Determine the (x, y) coordinate at the center of the cell enclosing the given text.  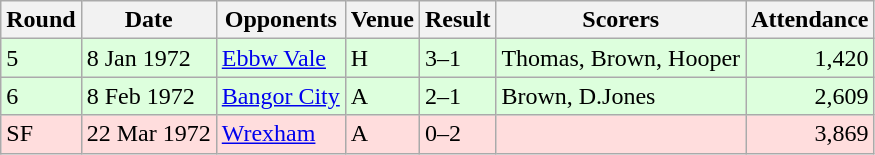
8 Jan 1972 (148, 58)
2–1 (458, 96)
3,869 (810, 134)
Bangor City (280, 96)
8 Feb 1972 (148, 96)
Result (458, 20)
Round (41, 20)
Ebbw Vale (280, 58)
5 (41, 58)
Wrexham (280, 134)
SF (41, 134)
3–1 (458, 58)
H (382, 58)
6 (41, 96)
1,420 (810, 58)
Thomas, Brown, Hooper (621, 58)
Attendance (810, 20)
0–2 (458, 134)
2,609 (810, 96)
Brown, D.Jones (621, 96)
22 Mar 1972 (148, 134)
Scorers (621, 20)
Venue (382, 20)
Opponents (280, 20)
Date (148, 20)
